Capture the cell that displays the provided text and extract its (X, Y) central coordinate. 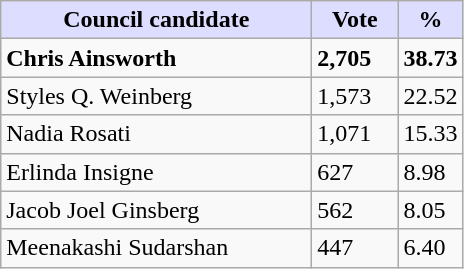
2,705 (355, 58)
Vote (355, 20)
8.98 (430, 172)
Council candidate (156, 20)
Jacob Joel Ginsberg (156, 210)
38.73 (430, 58)
Meenakashi Sudarshan (156, 248)
447 (355, 248)
Erlinda Insigne (156, 172)
562 (355, 210)
Nadia Rosati (156, 134)
Chris Ainsworth (156, 58)
627 (355, 172)
% (430, 20)
22.52 (430, 96)
8.05 (430, 210)
15.33 (430, 134)
6.40 (430, 248)
1,573 (355, 96)
1,071 (355, 134)
Styles Q. Weinberg (156, 96)
